Return the (X, Y) coordinate for the center point of the cell that contains the specified text.  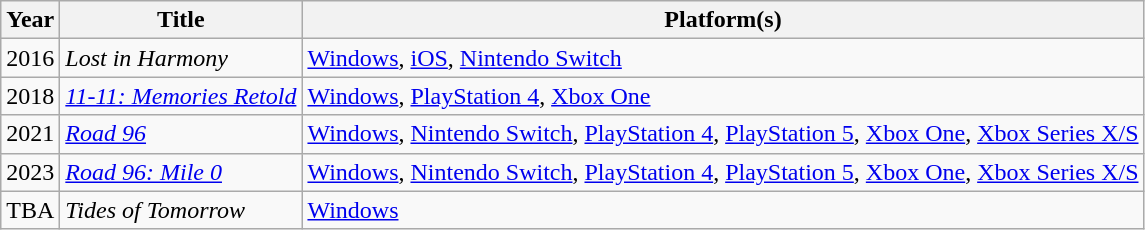
Platform(s) (723, 20)
Year (30, 20)
Windows, PlayStation 4, Xbox One (723, 96)
2021 (30, 134)
Road 96: Mile 0 (181, 172)
2023 (30, 172)
Windows, iOS, Nintendo Switch (723, 58)
11-11: Memories Retold (181, 96)
TBA (30, 210)
Lost in Harmony (181, 58)
2016 (30, 58)
2018 (30, 96)
Windows (723, 210)
Road 96 (181, 134)
Title (181, 20)
Tides of Tomorrow (181, 210)
